Return (X, Y) of the center of cell containing provided text 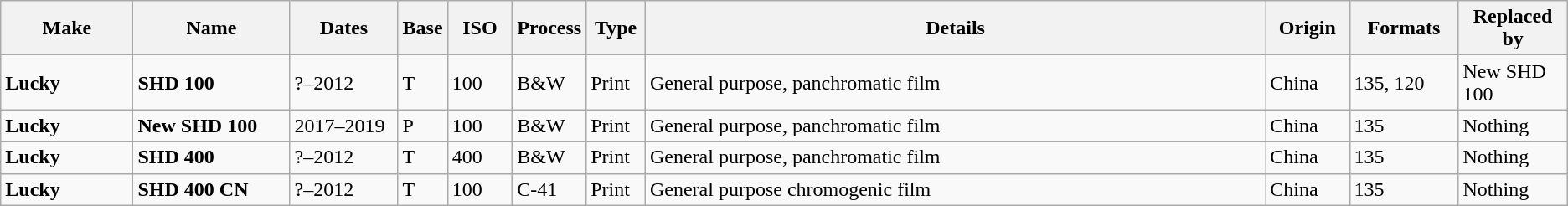
Origin (1308, 28)
Process (549, 28)
Dates (343, 28)
400 (480, 157)
2017–2019 (343, 126)
General purpose chromogenic film (955, 189)
SHD 100 (211, 82)
C-41 (549, 189)
ISO (480, 28)
SHD 400 CN (211, 189)
Formats (1404, 28)
Base (422, 28)
P (422, 126)
Make (67, 28)
Type (616, 28)
Details (955, 28)
Replaced by (1513, 28)
Name (211, 28)
SHD 400 (211, 157)
135, 120 (1404, 82)
